Return the [x, y] coordinate for the center point of the cell that contains the specified text.  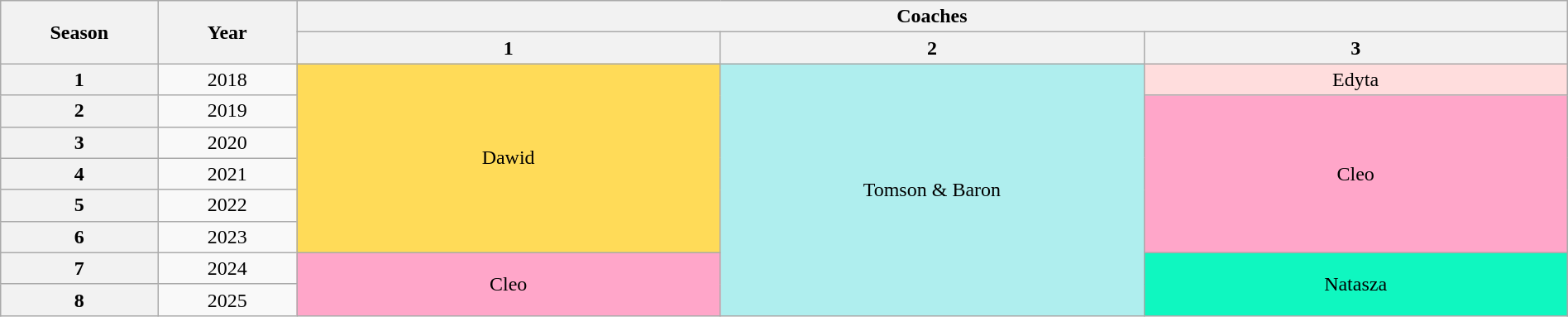
Season [79, 32]
Natasza [1355, 284]
Tomson & Baron [932, 190]
7 [79, 268]
2023 [227, 237]
2018 [227, 79]
6 [79, 237]
Edyta [1355, 79]
8 [79, 300]
2021 [227, 174]
4 [79, 174]
2025 [227, 300]
2020 [227, 142]
2019 [227, 111]
2024 [227, 268]
2022 [227, 205]
Year [227, 32]
5 [79, 205]
Dawid [508, 158]
Coaches [931, 17]
